Output the (X, Y) coordinate of the center of the cell containing the given text.  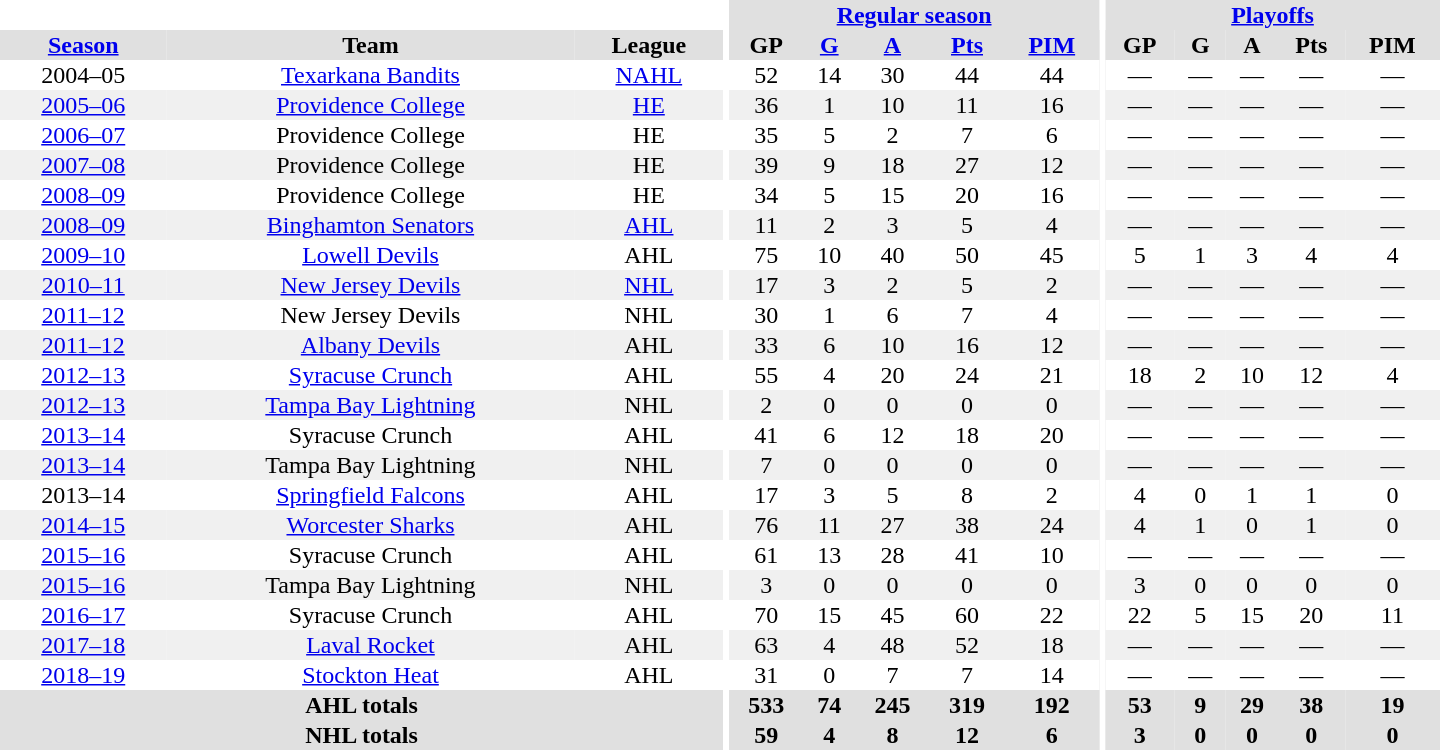
Stockton Heat (370, 675)
40 (892, 255)
NAHL (650, 75)
59 (766, 735)
2009–10 (83, 255)
2010–11 (83, 285)
21 (1052, 375)
31 (766, 675)
2014–15 (83, 525)
29 (1252, 705)
2006–07 (83, 135)
48 (892, 645)
Regular season (914, 15)
76 (766, 525)
192 (1052, 705)
2018–19 (83, 675)
53 (1140, 705)
39 (766, 165)
2017–18 (83, 645)
533 (766, 705)
League (650, 45)
60 (968, 615)
61 (766, 555)
19 (1392, 705)
36 (766, 105)
Springfield Falcons (370, 495)
75 (766, 255)
74 (829, 705)
Lowell Devils (370, 255)
34 (766, 195)
245 (892, 705)
319 (968, 705)
Worcester Sharks (370, 525)
2004–05 (83, 75)
2007–08 (83, 165)
Laval Rocket (370, 645)
2016–17 (83, 615)
13 (829, 555)
AHL totals (362, 705)
Albany Devils (370, 345)
2005–06 (83, 105)
35 (766, 135)
50 (968, 255)
63 (766, 645)
55 (766, 375)
Season (83, 45)
70 (766, 615)
Binghamton Senators (370, 225)
Texarkana Bandits (370, 75)
Team (370, 45)
28 (892, 555)
NHL totals (362, 735)
33 (766, 345)
Playoffs (1272, 15)
